Capture the cell that displays the provided text and extract its (x, y) central coordinate. 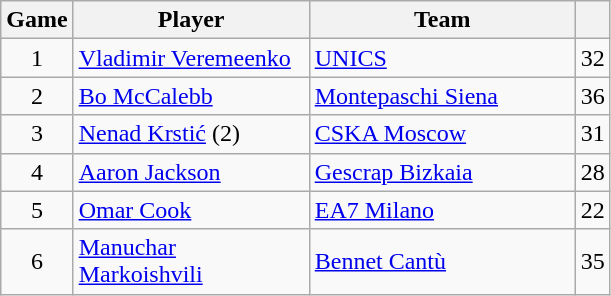
Montepaschi Siena (442, 96)
Omar Cook (191, 210)
Manuchar Markoishvili (191, 262)
1 (37, 58)
3 (37, 134)
Player (191, 20)
Vladimir Veremeenko (191, 58)
Gescrap Bizkaia (442, 172)
EA7 Milano (442, 210)
Game (37, 20)
6 (37, 262)
5 (37, 210)
CSKA Moscow (442, 134)
Team (442, 20)
22 (592, 210)
4 (37, 172)
UNICS (442, 58)
2 (37, 96)
Nenad Krstić (2) (191, 134)
32 (592, 58)
36 (592, 96)
31 (592, 134)
Bo McCalebb (191, 96)
28 (592, 172)
35 (592, 262)
Bennet Cantù (442, 262)
Aaron Jackson (191, 172)
